Return [X, Y] of the center of cell containing provided text 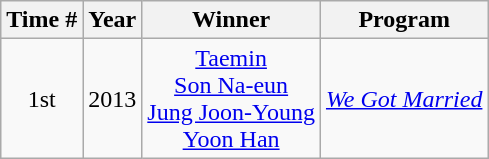
Program [404, 20]
1st [42, 98]
Taemin Son Na-eun Jung Joon-Young Yoon Han [232, 98]
Year [112, 20]
Time # [42, 20]
2013 [112, 98]
Winner [232, 20]
We Got Married [404, 98]
